Return [x, y] of the center of cell containing provided text 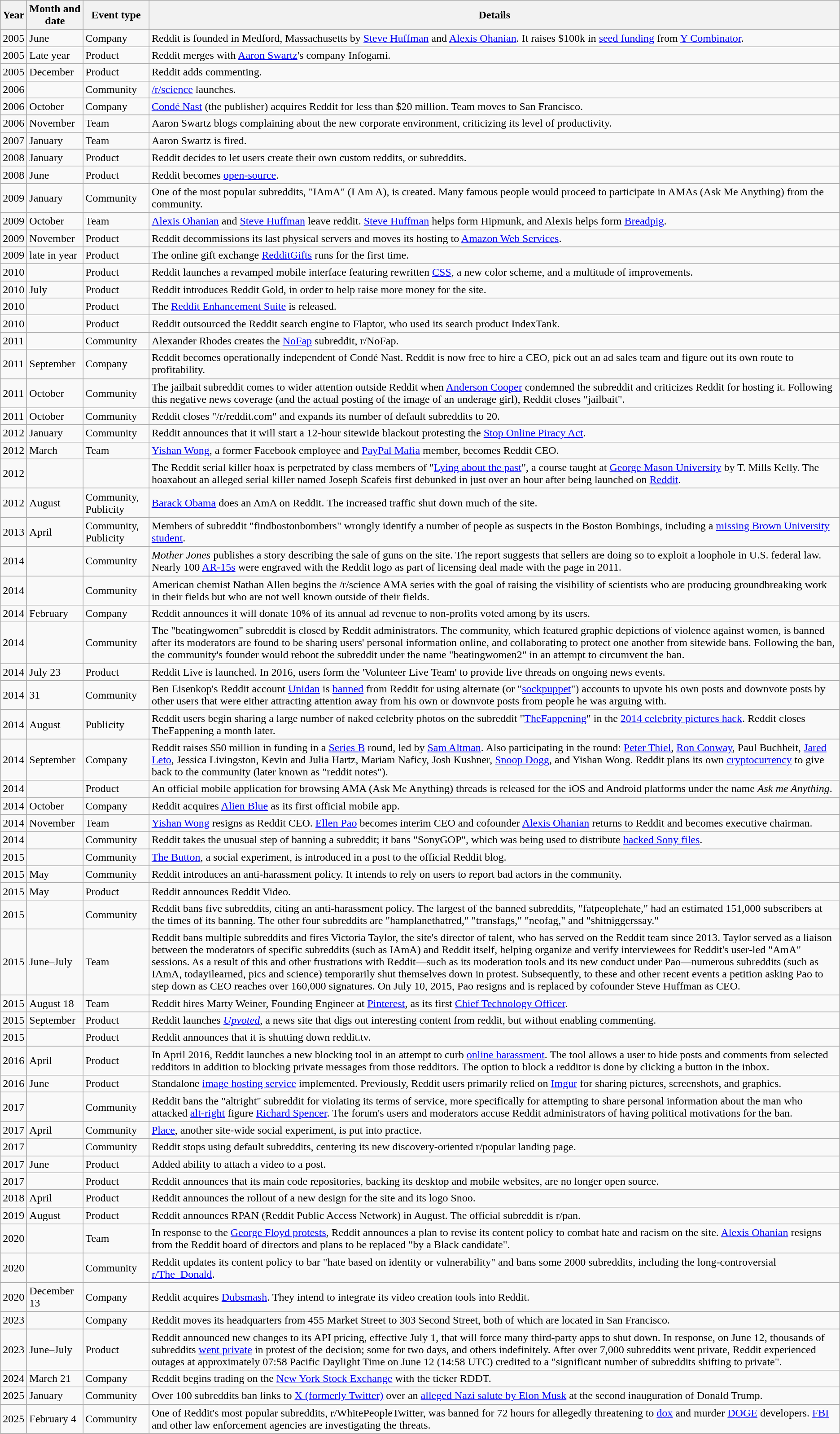
late in year [55, 255]
Reddit closes "/r/reddit.com" and expands its number of default subreddits to 20. [494, 416]
Reddit announces RPAN (Reddit Public Access Network) in August. The official subreddit is r/pan. [494, 1215]
Reddit Live is launched. In 2016, users form the 'Volunteer Live Team' to provide live threads on ongoing news events. [494, 672]
Condé Nast (the publisher) acquires Reddit for less than $20 million. Team moves to San Francisco. [494, 106]
Reddit stops using default subreddits, centering its new discovery-oriented r/popular landing page. [494, 1147]
Reddit is founded in Medford, Massachusetts by Steve Huffman and Alexis Ohanian. It raises $100k in seed funding from Y Combinator. [494, 38]
July [55, 290]
Late year [55, 55]
Reddit begins trading on the New York Stock Exchange with the ticker RDDT. [494, 1379]
Aaron Swartz is fired. [494, 141]
Reddit takes the unusual step of banning a subreddit; it bans "SonyGOP", which was being used to distribute hacked Sony files. [494, 840]
Reddit announces the rollout of a new design for the site and its logo Snoo. [494, 1198]
Details [494, 15]
Year [13, 15]
Reddit decommissions its last physical servers and moves its hosting to Amazon Web Services. [494, 238]
July 23 [55, 672]
Reddit announces that it will start a 12-hour sitewide blackout protesting the Stop Online Piracy Act. [494, 433]
Reddit merges with Aaron Swartz's company Infogami. [494, 55]
2018 [13, 1198]
Over 100 subreddits ban links to X (formerly Twitter) over an alleged Nazi salute by Elon Musk at the second inauguration of Donald Trump. [494, 1396]
Aaron Swartz blogs complaining about the new corporate environment, criticizing its level of productivity. [494, 123]
The Button, a social experiment, is introduced in a post to the official Reddit blog. [494, 857]
December 13 [55, 1297]
Reddit becomes open-source. [494, 175]
Publicity [116, 725]
Reddit introduces Reddit Gold, in order to help raise more money for the site. [494, 290]
Alexander Rhodes creates the NoFap subreddit, r/NoFap. [494, 341]
March [55, 450]
Standalone image hosting service implemented. Previously, Reddit users primarily relied on Imgur for sharing pictures, screenshots, and graphics. [494, 1084]
2019 [13, 1215]
Reddit introduces an anti-harassment policy. It intends to rely on users to report bad actors in the community. [494, 874]
Reddit announces Reddit Video. [494, 891]
The Reddit Enhancement Suite is released. [494, 307]
Reddit moves its headquarters from 455 Market Street to 303 Second Street, both of which are located in San Francisco. [494, 1320]
Event type [116, 15]
31 [55, 695]
Reddit acquires Alien Blue as its first official mobile app. [494, 806]
February 4 [55, 1419]
March 21 [55, 1379]
December [55, 72]
The online gift exchange RedditGifts runs for the first time. [494, 255]
Yishan Wong resigns as Reddit CEO. Ellen Pao becomes interim CEO and cofounder Alexis Ohanian returns to Reddit and becomes executive chairman. [494, 823]
Reddit decides to let users create their own custom reddits, or subreddits. [494, 158]
Barack Obama does an AmA on Reddit. The increased traffic shut down much of the site. [494, 503]
/r/science launches. [494, 89]
Reddit launches Upvoted, a news site that digs out interesting content from reddit, but without enabling commenting. [494, 1021]
2013 [13, 532]
Alexis Ohanian and Steve Huffman leave reddit. Steve Huffman helps form Hipmunk, and Alexis helps form Breadpig. [494, 221]
Reddit acquires Dubsmash. They intend to integrate its video creation tools into Reddit. [494, 1297]
Yishan Wong, a former Facebook employee and PayPal Mafia member, becomes Reddit CEO. [494, 450]
Place, another site-wide social experiment, is put into practice. [494, 1130]
Reddit adds commenting. [494, 72]
Reddit announces it will donate 10% of its annual ad revenue to non-profits voted among by its users. [494, 614]
Reddit announces that it is shutting down reddit.tv. [494, 1038]
2007 [13, 141]
Reddit outsourced the Reddit search engine to Flaptor, who used its search product IndexTank. [494, 324]
August 18 [55, 1003]
2024 [13, 1379]
Reddit launches a revamped mobile interface featuring rewritten CSS, a new color scheme, and a multitude of improvements. [494, 273]
Month and date [55, 15]
Reddit announces that its main code repositories, backing its desktop and mobile websites, are no longer open source. [494, 1181]
Added ability to attach a video to a post. [494, 1164]
Reddit hires Marty Weiner, Founding Engineer at Pinterest, as its first Chief Technology Officer. [494, 1003]
February [55, 614]
